Return (x, y) of the center of cell containing provided text 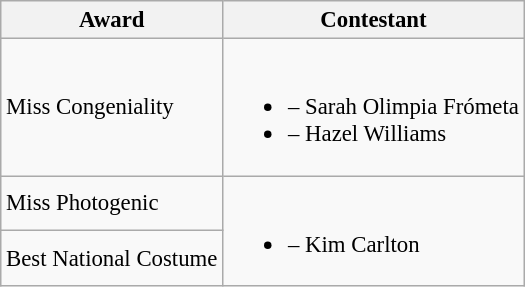
Contestant (374, 20)
Miss Photogenic (112, 204)
Award (112, 20)
– Kim Carlton (374, 231)
Best National Costume (112, 258)
– Sarah Olimpia Frómeta – Hazel Williams (374, 108)
Miss Congeniality (112, 108)
